Determine the [X, Y] coordinate at the center of the cell enclosing the given text.  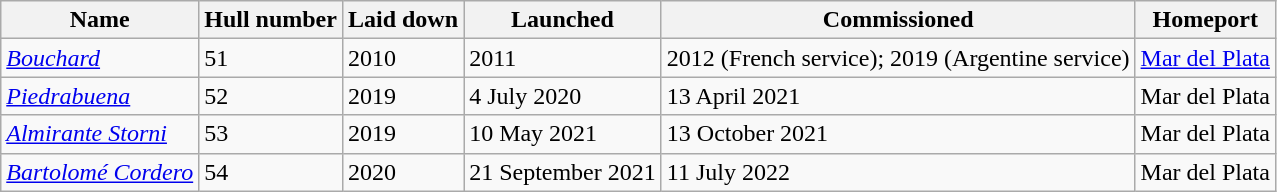
Launched [563, 20]
52 [271, 96]
53 [271, 134]
21 September 2021 [563, 172]
2011 [563, 58]
Name [100, 20]
Commissioned [898, 20]
2010 [402, 58]
Laid down [402, 20]
2012 (French service); 2019 (Argentine service) [898, 58]
2020 [402, 172]
11 July 2022 [898, 172]
Hull number [271, 20]
Almirante Storni [100, 134]
Homeport [1205, 20]
10 May 2021 [563, 134]
51 [271, 58]
Bartolomé Cordero [100, 172]
54 [271, 172]
Bouchard [100, 58]
Piedrabuena [100, 96]
4 July 2020 [563, 96]
13 October 2021 [898, 134]
13 April 2021 [898, 96]
